Pinpoint the cell where the given text exists, returning its [X, Y] midpoint coordinate. 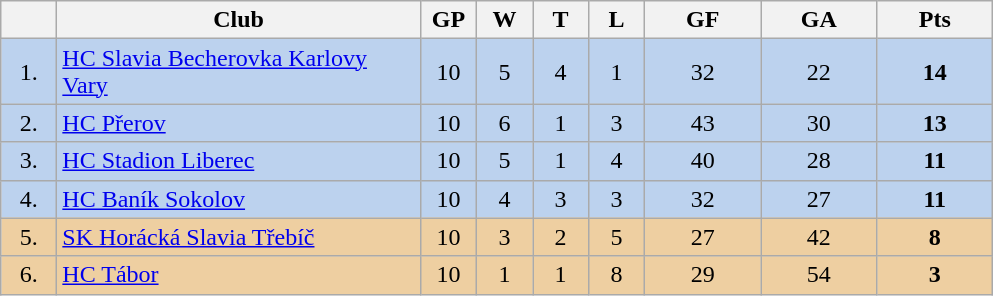
42 [819, 237]
HC Baník Sokolov [239, 199]
T [560, 20]
5. [29, 237]
43 [703, 123]
4. [29, 199]
L [617, 20]
HC Přerov [239, 123]
HC Stadion Liberec [239, 161]
GA [819, 20]
22 [819, 72]
28 [819, 161]
54 [819, 275]
W [504, 20]
6. [29, 275]
14 [935, 72]
1. [29, 72]
3. [29, 161]
GP [448, 20]
13 [935, 123]
Club [239, 20]
GF [703, 20]
Pts [935, 20]
29 [703, 275]
30 [819, 123]
2. [29, 123]
HC Tábor [239, 275]
HC Slavia Becherovka Karlovy Vary [239, 72]
SK Horácká Slavia Třebíč [239, 237]
6 [504, 123]
2 [560, 237]
40 [703, 161]
